Provide the [X, Y] coordinate of the cell's center where the given text is located.  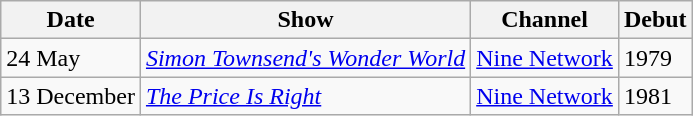
1979 [655, 58]
Channel [545, 20]
Debut [655, 20]
24 May [71, 58]
Show [305, 20]
13 December [71, 96]
1981 [655, 96]
Simon Townsend's Wonder World [305, 58]
Date [71, 20]
The Price Is Right [305, 96]
